Extract the (x, y) coordinate from the center of the cell holding the provided text.  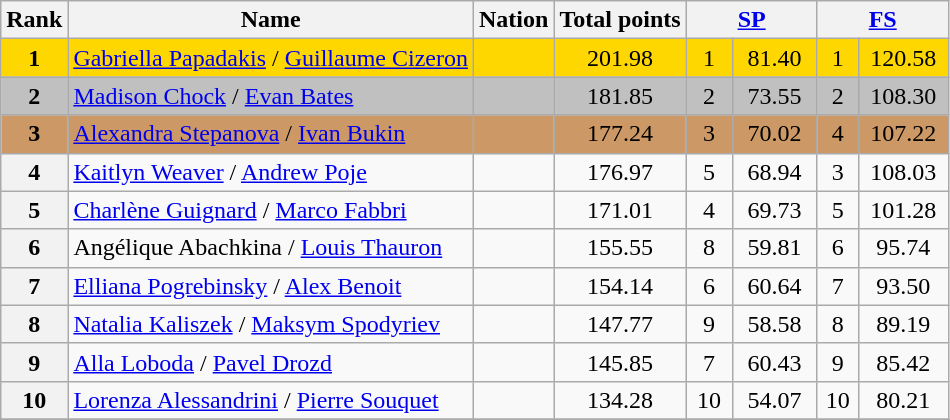
95.74 (903, 248)
Alla Loboda / Pavel Drozd (271, 362)
108.03 (903, 172)
85.42 (903, 362)
120.58 (903, 58)
60.64 (774, 286)
Elliana Pogrebinsky / Alex Benoit (271, 286)
108.30 (903, 96)
107.22 (903, 134)
145.85 (620, 362)
Lorenza Alessandrini / Pierre Souquet (271, 400)
Angélique Abachkina / Louis Thauron (271, 248)
54.07 (774, 400)
93.50 (903, 286)
80.21 (903, 400)
89.19 (903, 324)
SP (752, 20)
155.55 (620, 248)
181.85 (620, 96)
70.02 (774, 134)
Rank (34, 20)
Kaitlyn Weaver / Andrew Poje (271, 172)
176.97 (620, 172)
81.40 (774, 58)
Nation (513, 20)
Alexandra Stepanova / Ivan Bukin (271, 134)
101.28 (903, 210)
Total points (620, 20)
Madison Chock / Evan Bates (271, 96)
59.81 (774, 248)
60.43 (774, 362)
Charlène Guignard / Marco Fabbri (271, 210)
154.14 (620, 286)
201.98 (620, 58)
Natalia Kaliszek / Maksym Spodyriev (271, 324)
58.58 (774, 324)
68.94 (774, 172)
Gabriella Papadakis / Guillaume Cizeron (271, 58)
171.01 (620, 210)
69.73 (774, 210)
134.28 (620, 400)
147.77 (620, 324)
177.24 (620, 134)
Name (271, 20)
73.55 (774, 96)
FS (882, 20)
